Scan for the cell matching the given text and deliver its [x, y] coordinate at center. 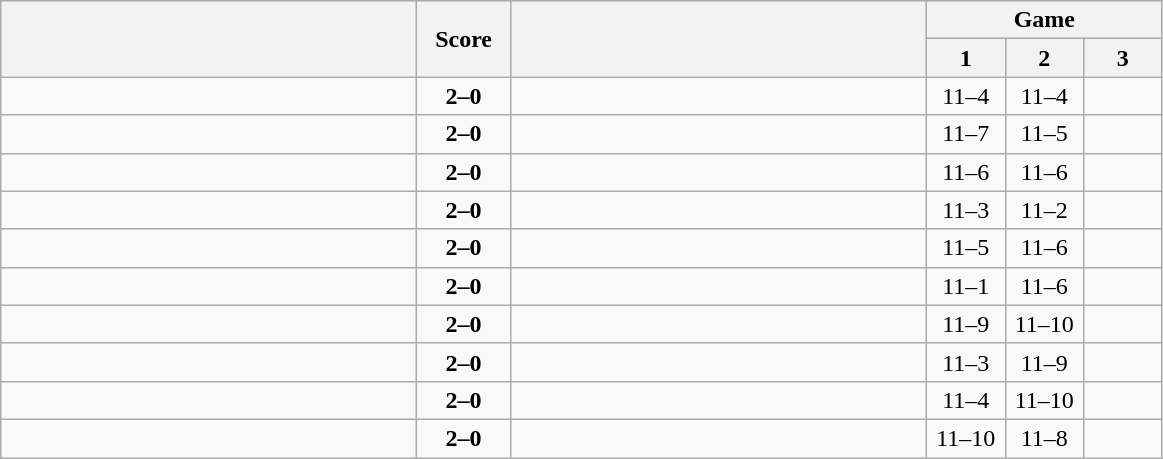
Score [464, 39]
1 [966, 58]
11–1 [966, 286]
11–8 [1044, 438]
3 [1124, 58]
Game [1044, 20]
2 [1044, 58]
11–2 [1044, 210]
11–7 [966, 134]
